Capture the cell that displays the provided text and extract its (x, y) central coordinate. 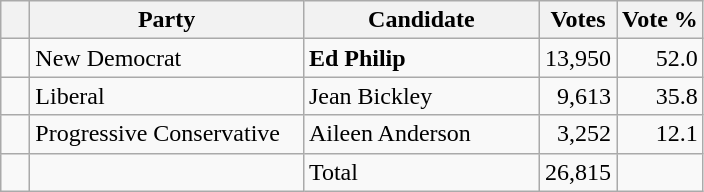
Jean Bickley (421, 96)
Total (421, 172)
Votes (578, 20)
Aileen Anderson (421, 134)
Party (167, 20)
3,252 (578, 134)
New Democrat (167, 58)
12.1 (660, 134)
9,613 (578, 96)
13,950 (578, 58)
26,815 (578, 172)
Candidate (421, 20)
35.8 (660, 96)
52.0 (660, 58)
Liberal (167, 96)
Ed Philip (421, 58)
Vote % (660, 20)
Progressive Conservative (167, 134)
